Identify which cell holds the provided text, then report its (X, Y) central coordinate. 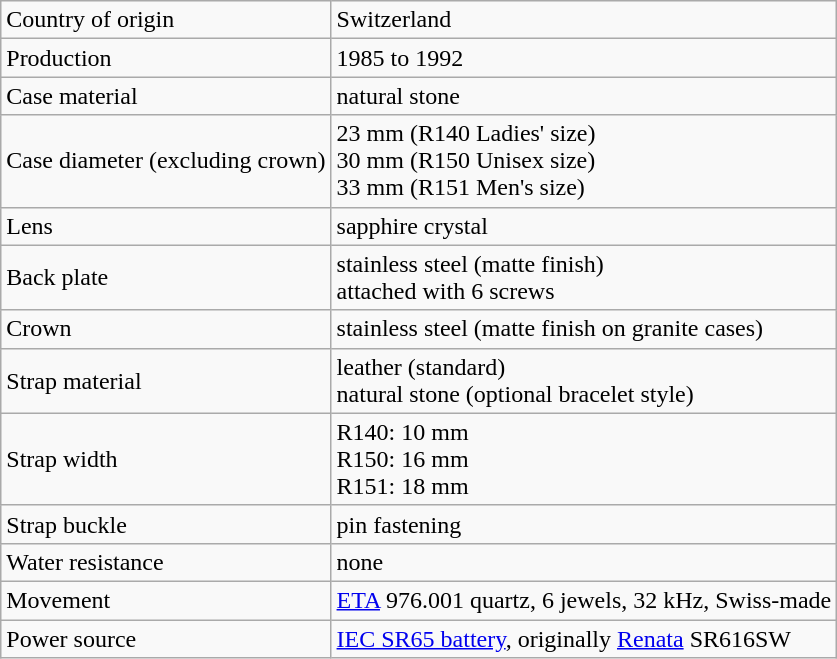
sapphire crystal (584, 226)
Country of origin (166, 20)
pin fastening (584, 524)
Case diameter (excluding crown) (166, 161)
Strap width (166, 459)
1985 to 1992 (584, 58)
Power source (166, 639)
none (584, 562)
stainless steel (matte finish on granite cases) (584, 329)
Water resistance (166, 562)
ETA 976.001 quartz, 6 jewels, 32 kHz, Swiss-made (584, 600)
R140: 10 mmR150: 16 mmR151: 18 mm (584, 459)
IEC SR65 battery, originally Renata SR616SW (584, 639)
23 mm (R140 Ladies' size)30 mm (R150 Unisex size)33 mm (R151 Men's size) (584, 161)
Lens (166, 226)
Movement (166, 600)
leather (standard)natural stone (optional bracelet style) (584, 380)
Back plate (166, 278)
Strap material (166, 380)
stainless steel (matte finish)attached with 6 screws (584, 278)
Switzerland (584, 20)
Case material (166, 96)
Production (166, 58)
Strap buckle (166, 524)
natural stone (584, 96)
Crown (166, 329)
